Determine the [X, Y] coordinate at the center of the cell enclosing the given text.  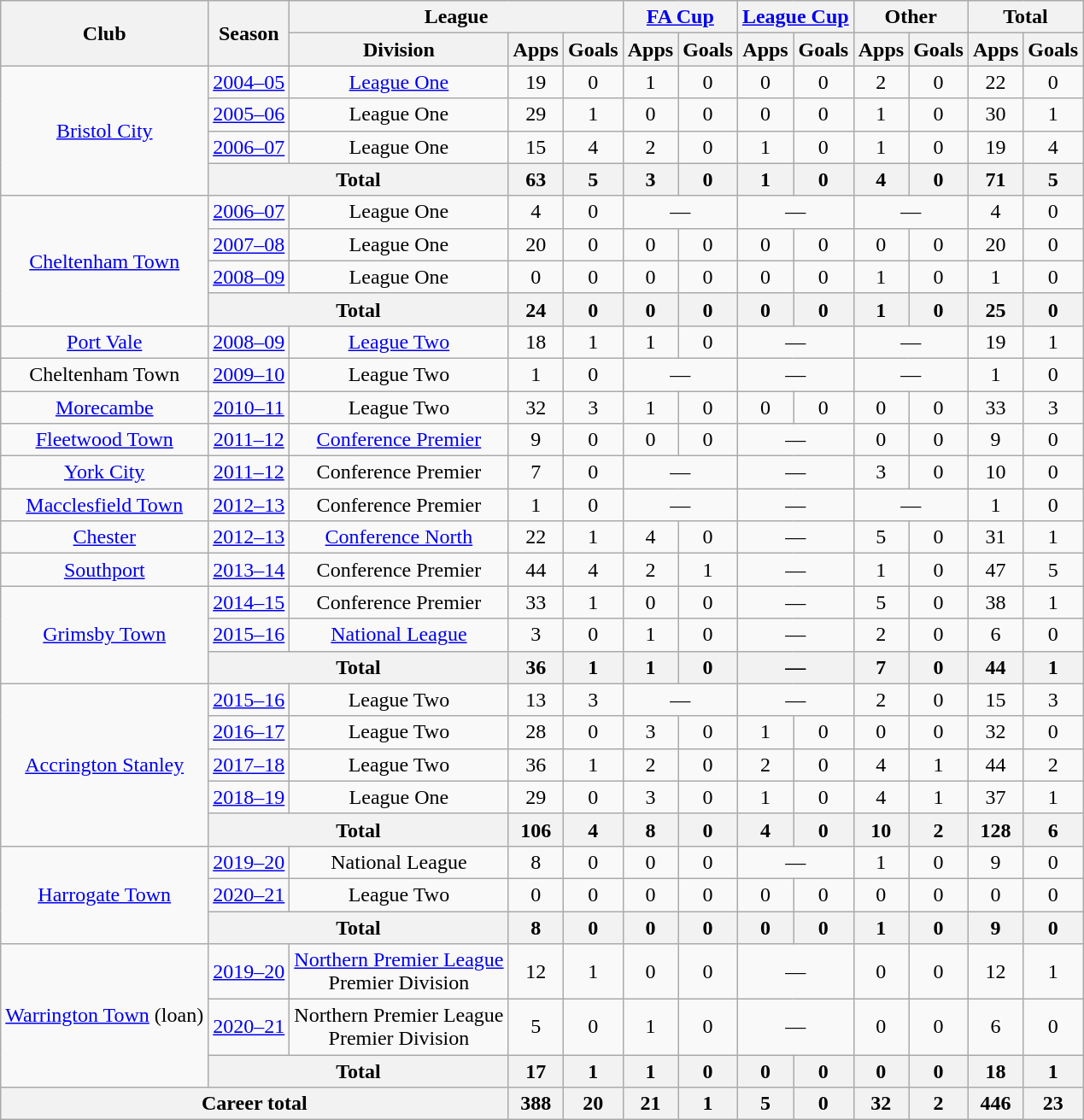
Port Vale [104, 342]
Club [104, 33]
2016–17 [249, 732]
38 [995, 602]
League [456, 17]
2005–06 [249, 114]
25 [995, 309]
League Cup [795, 17]
York City [104, 472]
Conference North [399, 537]
FA Cup [680, 17]
24 [536, 309]
21 [650, 1104]
2004–05 [249, 82]
Morecambe [104, 408]
2017–18 [249, 765]
30 [995, 114]
Other [911, 17]
2018–19 [249, 797]
37 [995, 797]
Warrington Town (loan) [104, 1016]
106 [536, 830]
2014–15 [249, 602]
47 [995, 570]
128 [995, 830]
71 [995, 179]
2013–14 [249, 570]
Chester [104, 537]
63 [536, 179]
Harrogate Town [104, 894]
17 [536, 1071]
Career total [255, 1104]
28 [536, 732]
13 [536, 700]
23 [1053, 1104]
Division [399, 50]
446 [995, 1104]
2010–11 [249, 408]
2007–08 [249, 244]
Accrington Stanley [104, 765]
Macclesfield Town [104, 505]
Grimsby Town [104, 635]
31 [995, 537]
Season [249, 33]
2009–10 [249, 374]
Fleetwood Town [104, 440]
Southport [104, 570]
388 [536, 1104]
Bristol City [104, 131]
